Find where the given text appears and provide that cell's center as (X, Y) coordinate. 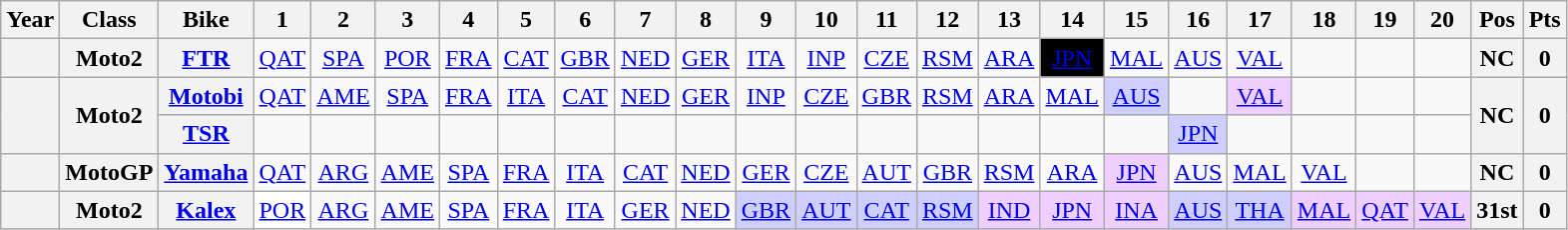
11 (886, 20)
TSR (206, 134)
Kalex (206, 210)
Motobi (206, 96)
14 (1072, 20)
Pos (1497, 20)
16 (1198, 20)
19 (1385, 20)
FTR (206, 58)
18 (1323, 20)
12 (947, 20)
3 (407, 20)
8 (706, 20)
Yamaha (206, 172)
Class (110, 20)
Bike (206, 20)
6 (585, 20)
2 (343, 20)
7 (645, 20)
10 (826, 20)
IND (1009, 210)
INA (1136, 210)
20 (1441, 20)
5 (526, 20)
THA (1260, 210)
13 (1009, 20)
1 (282, 20)
31st (1497, 210)
Pts (1545, 20)
Year (30, 20)
15 (1136, 20)
MotoGP (110, 172)
9 (766, 20)
17 (1260, 20)
4 (468, 20)
